Scan for the cell matching the given text and deliver its (x, y) coordinate at center. 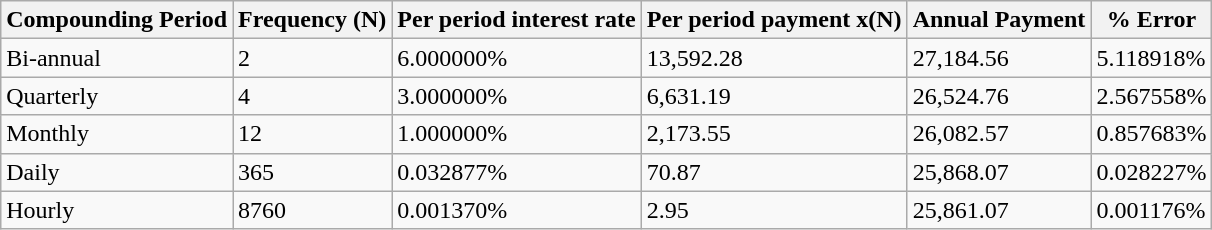
Daily (117, 172)
8760 (312, 210)
Bi-annual (117, 58)
5.118918% (1152, 58)
26,524.76 (999, 96)
0.001370% (516, 210)
13,592.28 (774, 58)
Hourly (117, 210)
0.032877% (516, 172)
0.001176% (1152, 210)
26,082.57 (999, 134)
Monthly (117, 134)
12 (312, 134)
6.000000% (516, 58)
Annual Payment (999, 20)
Frequency (N) (312, 20)
70.87 (774, 172)
6,631.19 (774, 96)
Per period payment x(N) (774, 20)
2.95 (774, 210)
Per period interest rate (516, 20)
2.567558% (1152, 96)
% Error (1152, 20)
Compounding Period (117, 20)
Quarterly (117, 96)
1.000000% (516, 134)
2 (312, 58)
0.028227% (1152, 172)
0.857683% (1152, 134)
3.000000% (516, 96)
27,184.56 (999, 58)
2,173.55 (774, 134)
25,868.07 (999, 172)
25,861.07 (999, 210)
365 (312, 172)
4 (312, 96)
